Extract the [X, Y] coordinate from the center of the cell holding the provided text.  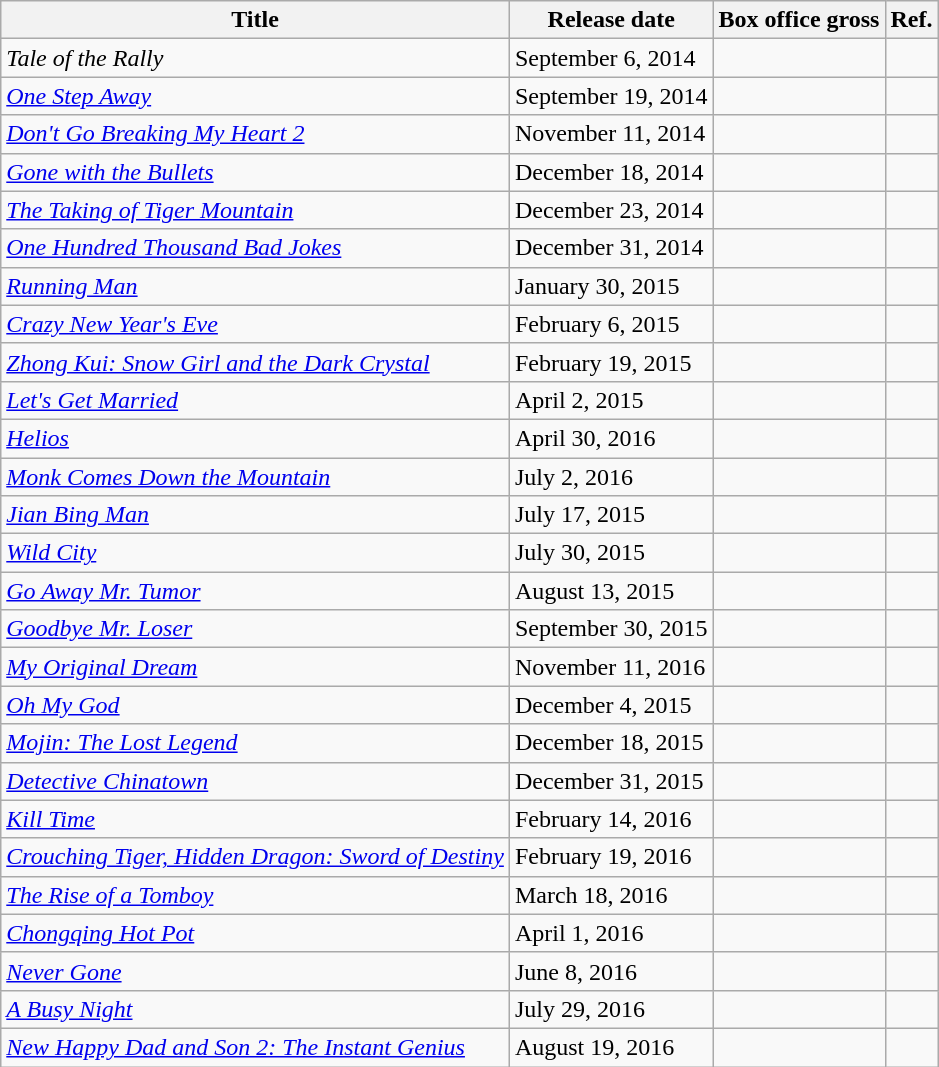
My Original Dream [256, 667]
Jian Bing Man [256, 515]
Don't Go Breaking My Heart 2 [256, 134]
February 14, 2016 [611, 819]
Goodbye Mr. Loser [256, 629]
Gone with the Bullets [256, 172]
Box office gross [799, 20]
July 30, 2015 [611, 553]
Never Gone [256, 971]
New Happy Dad and Son 2: The Instant Genius [256, 1047]
December 31, 2014 [611, 248]
April 30, 2016 [611, 438]
December 18, 2014 [611, 172]
Oh My God [256, 705]
Running Man [256, 286]
November 11, 2016 [611, 667]
April 2, 2015 [611, 400]
The Rise of a Tomboy [256, 895]
April 1, 2016 [611, 933]
Detective Chinatown [256, 781]
Crouching Tiger, Hidden Dragon: Sword of Destiny [256, 857]
November 11, 2014 [611, 134]
Ref. [912, 20]
December 18, 2015 [611, 743]
February 19, 2016 [611, 857]
Crazy New Year's Eve [256, 324]
February 19, 2015 [611, 362]
Zhong Kui: Snow Girl and the Dark Crystal [256, 362]
December 23, 2014 [611, 210]
January 30, 2015 [611, 286]
September 6, 2014 [611, 58]
Title [256, 20]
July 2, 2016 [611, 477]
August 19, 2016 [611, 1047]
December 4, 2015 [611, 705]
One Step Away [256, 96]
The Taking of Tiger Mountain [256, 210]
March 18, 2016 [611, 895]
A Busy Night [256, 1009]
Chongqing Hot Pot [256, 933]
Mojin: The Lost Legend [256, 743]
Go Away Mr. Tumor [256, 591]
September 19, 2014 [611, 96]
September 30, 2015 [611, 629]
One Hundred Thousand Bad Jokes [256, 248]
Monk Comes Down the Mountain [256, 477]
July 29, 2016 [611, 1009]
Let's Get Married [256, 400]
December 31, 2015 [611, 781]
Helios [256, 438]
February 6, 2015 [611, 324]
August 13, 2015 [611, 591]
Wild City [256, 553]
Release date [611, 20]
Tale of the Rally [256, 58]
June 8, 2016 [611, 971]
Kill Time [256, 819]
July 17, 2015 [611, 515]
